Extract the [x, y] coordinate from the center of the cell holding the provided text.  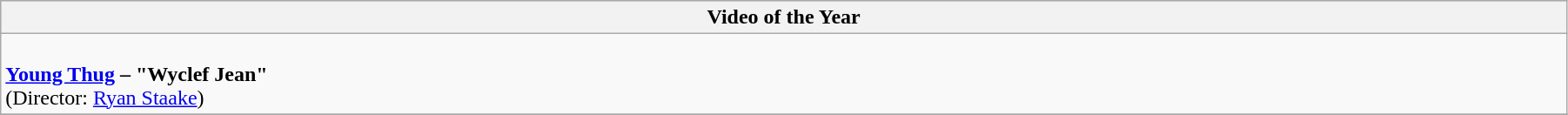
Young Thug – "Wyclef Jean" (Director: Ryan Staake) [784, 74]
Video of the Year [784, 17]
